Return (X, Y) of the center of cell containing provided text 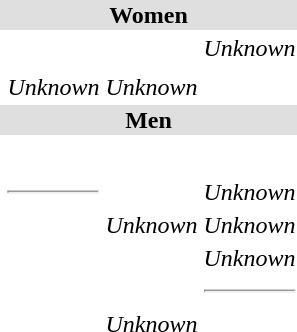
Women (148, 15)
Men (148, 120)
